Find where the given text appears and provide that cell's center as [x, y] coordinate. 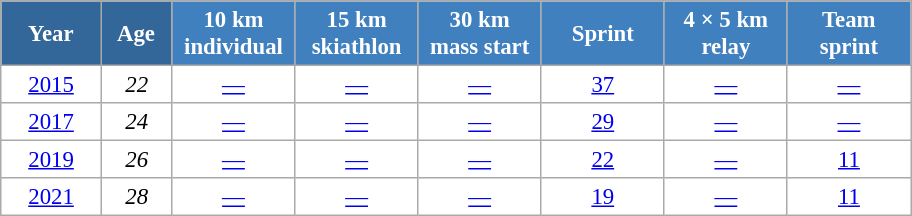
30 km mass start [480, 34]
2015 [52, 85]
10 km individual [234, 34]
24 [136, 122]
2021 [52, 197]
26 [136, 160]
15 km skiathlon [356, 34]
19 [602, 197]
29 [602, 122]
37 [602, 85]
2017 [52, 122]
Year [52, 34]
2019 [52, 160]
Age [136, 34]
4 × 5 km relay [726, 34]
Sprint [602, 34]
28 [136, 197]
Team sprint [848, 34]
